Return the [x, y] coordinate for the center point of the cell that contains the specified text.  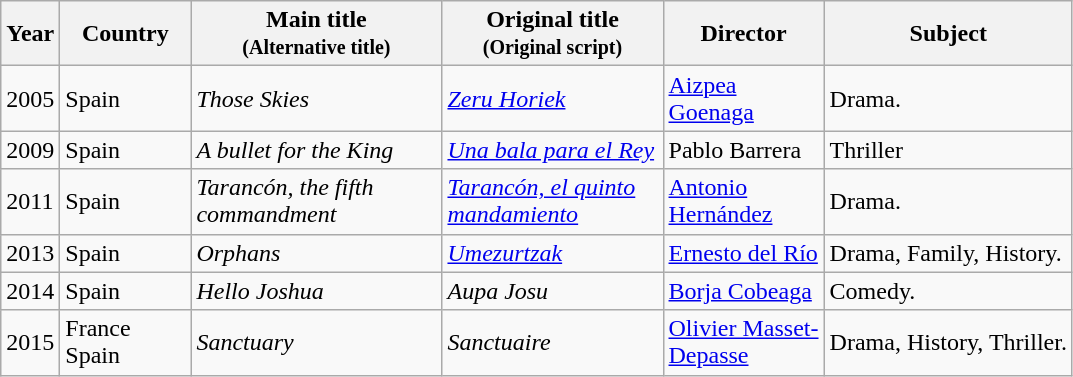
Sanctuary [316, 342]
Director [744, 34]
Tarancón, the fifth commandment [316, 202]
Antonio Hernández [744, 202]
Hello Joshua [316, 291]
Ernesto del Río [744, 253]
Sanctuaire [552, 342]
Those Skies [316, 98]
Comedy. [948, 291]
A bullet for the King [316, 150]
FranceSpain [126, 342]
Thriller [948, 150]
Year [30, 34]
2013 [30, 253]
Borja Cobeaga [744, 291]
Zeru Horiek [552, 98]
Una bala para el Rey [552, 150]
Original title(Original script) [552, 34]
2009 [30, 150]
2011 [30, 202]
Aizpea Goenaga [744, 98]
Pablo Barrera [744, 150]
Subject [948, 34]
2015 [30, 342]
2014 [30, 291]
Drama, History, Thriller. [948, 342]
Country [126, 34]
Drama, Family, History. [948, 253]
Aupa Josu [552, 291]
2005 [30, 98]
Tarancón, el quinto mandamiento [552, 202]
Orphans [316, 253]
Umezurtzak [552, 253]
Main title(Alternative title) [316, 34]
Olivier Masset-Depasse [744, 342]
